Search for the cell housing the specified text and yield its (x, y) center coordinate. 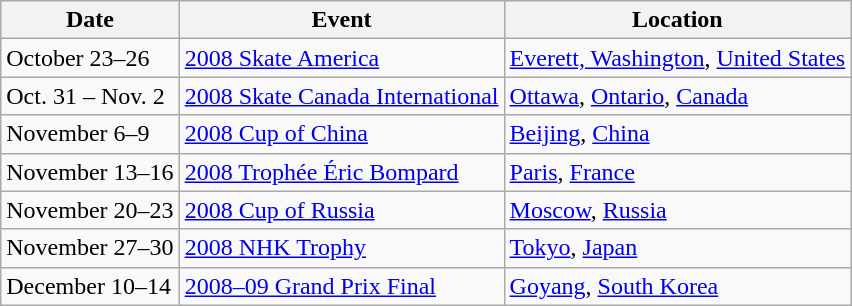
2008 Skate Canada International (342, 96)
Date (90, 20)
October 23–26 (90, 58)
2008 Cup of China (342, 134)
Paris, France (678, 172)
Event (342, 20)
Tokyo, Japan (678, 248)
2008–09 Grand Prix Final (342, 286)
November 6–9 (90, 134)
Goyang, South Korea (678, 286)
Everett, Washington, United States (678, 58)
December 10–14 (90, 286)
2008 Trophée Éric Bompard (342, 172)
2008 Cup of Russia (342, 210)
2008 NHK Trophy (342, 248)
Location (678, 20)
Moscow, Russia (678, 210)
November 27–30 (90, 248)
Oct. 31 – Nov. 2 (90, 96)
Beijing, China (678, 134)
Ottawa, Ontario, Canada (678, 96)
November 20–23 (90, 210)
November 13–16 (90, 172)
2008 Skate America (342, 58)
